From the cell containing the given text, extract its center point as (X, Y) coordinate. 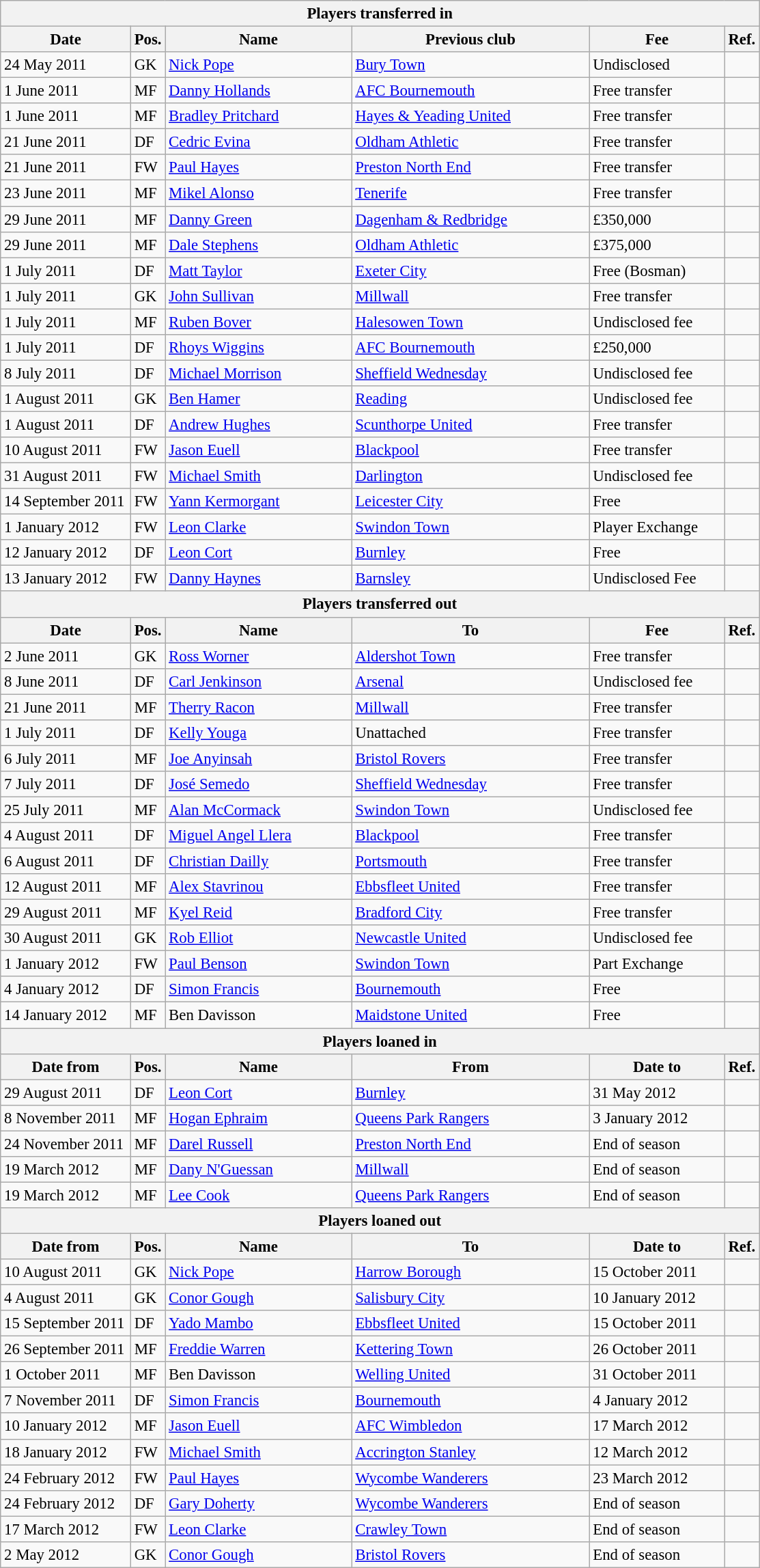
Bradley Pritchard (258, 116)
Undisclosed Fee (657, 579)
Unattached (470, 733)
Yann Kermorgant (258, 501)
Dany N'Guessan (258, 1170)
31 August 2011 (66, 476)
31 May 2012 (657, 1092)
18 January 2012 (66, 1452)
14 September 2011 (66, 501)
Undisclosed (657, 65)
23 June 2011 (66, 193)
Crawley Town (470, 1529)
Joe Anyinsah (258, 758)
Darel Russell (258, 1144)
Danny Haynes (258, 579)
8 June 2011 (66, 681)
Ruben Bover (258, 322)
£375,000 (657, 245)
12 January 2012 (66, 553)
Aldershot Town (470, 656)
8 July 2011 (66, 373)
13 January 2012 (66, 579)
30 August 2011 (66, 938)
Part Exchange (657, 964)
Michael Morrison (258, 373)
7 November 2011 (66, 1401)
Bradford City (470, 913)
£250,000 (657, 348)
Cedric Evina (258, 142)
Accrington Stanley (470, 1452)
Bury Town (470, 65)
John Sullivan (258, 296)
Reading (470, 399)
£350,000 (657, 219)
24 November 2011 (66, 1144)
3 January 2012 (657, 1118)
Kettering Town (470, 1349)
15 September 2011 (66, 1323)
Kelly Youga (258, 733)
Rob Elliot (258, 938)
Dale Stephens (258, 245)
Welling United (470, 1375)
Ross Worner (258, 656)
Alan McCormack (258, 810)
Carl Jenkinson (258, 681)
26 September 2011 (66, 1349)
Paul Benson (258, 964)
Salisbury City (470, 1298)
Hogan Ephraim (258, 1118)
Player Exchange (657, 527)
Christian Dailly (258, 862)
31 October 2011 (657, 1375)
Players transferred in (380, 14)
Matt Taylor (258, 271)
12 March 2012 (657, 1452)
Halesowen Town (470, 322)
Dagenham & Redbridge (470, 219)
Leicester City (470, 501)
Kyel Reid (258, 913)
Gary Doherty (258, 1503)
8 November 2011 (66, 1118)
Players transferred out (380, 605)
Rhoys Wiggins (258, 348)
7 July 2011 (66, 784)
José Semedo (258, 784)
Maidstone United (470, 1015)
AFC Wimbledon (470, 1427)
Players loaned in (380, 1041)
Newcastle United (470, 938)
6 July 2011 (66, 758)
26 October 2011 (657, 1349)
Lee Cook (258, 1195)
Free (Bosman) (657, 271)
2 June 2011 (66, 656)
23 March 2012 (657, 1478)
12 August 2011 (66, 887)
Ben Hamer (258, 399)
Barnsley (470, 579)
14 January 2012 (66, 1015)
Harrow Borough (470, 1272)
2 May 2012 (66, 1555)
Portsmouth (470, 862)
Danny Hollands (258, 91)
Players loaned out (380, 1221)
Tenerife (470, 193)
From (470, 1067)
Arsenal (470, 681)
Danny Green (258, 219)
Previous club (470, 40)
Scunthorpe United (470, 424)
1 October 2011 (66, 1375)
6 August 2011 (66, 862)
25 July 2011 (66, 810)
Alex Stavrinou (258, 887)
Freddie Warren (258, 1349)
Hayes & Yeading United (470, 116)
Miguel Angel Llera (258, 836)
Therry Racon (258, 707)
24 May 2011 (66, 65)
Yado Mambo (258, 1323)
Andrew Hughes (258, 424)
Mikel Alonso (258, 193)
Exeter City (470, 271)
Darlington (470, 476)
